From the cell containing the given text, extract its center point as [x, y] coordinate. 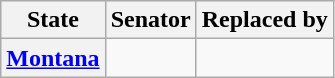
Replaced by [264, 20]
Montana [53, 58]
Senator [150, 20]
State [53, 20]
